Extract the [x, y] coordinate from the center of the cell holding the provided text.  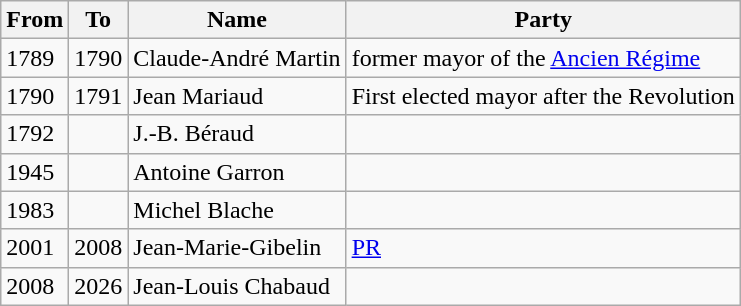
former mayor of the Ancien Régime [543, 58]
Jean-Louis Chabaud [237, 286]
From [35, 20]
Claude-André Martin [237, 58]
Michel Blache [237, 210]
Antoine Garron [237, 172]
1983 [35, 210]
2001 [35, 248]
2026 [98, 286]
1791 [98, 96]
Name [237, 20]
Jean-Marie-Gibelin [237, 248]
J.-B. Béraud [237, 134]
Jean Mariaud [237, 96]
1792 [35, 134]
To [98, 20]
Party [543, 20]
1789 [35, 58]
1945 [35, 172]
First elected mayor after the Revolution [543, 96]
PR [543, 248]
